Find where the given text appears and provide that cell's center as (x, y) coordinate. 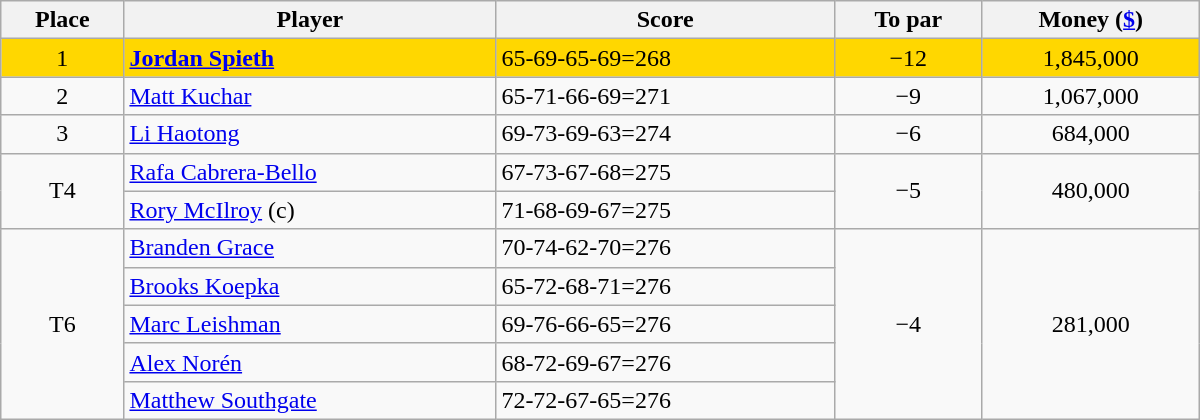
Jordan Spieth (310, 58)
Brooks Koepka (310, 286)
3 (62, 134)
1,067,000 (1090, 96)
Place (62, 20)
1 (62, 58)
Marc Leishman (310, 324)
Score (666, 20)
Money ($) (1090, 20)
1,845,000 (1090, 58)
65-69-65-69=268 (666, 58)
67-73-67-68=275 (666, 172)
69-76-66-65=276 (666, 324)
−4 (908, 324)
70-74-62-70=276 (666, 248)
281,000 (1090, 324)
−9 (908, 96)
T4 (62, 191)
684,000 (1090, 134)
72-72-67-65=276 (666, 400)
Rafa Cabrera-Bello (310, 172)
−5 (908, 191)
Player (310, 20)
65-72-68-71=276 (666, 286)
2 (62, 96)
65-71-66-69=271 (666, 96)
Matthew Southgate (310, 400)
Matt Kuchar (310, 96)
To par (908, 20)
71-68-69-67=275 (666, 210)
−6 (908, 134)
69-73-69-63=274 (666, 134)
Rory McIlroy (c) (310, 210)
−12 (908, 58)
T6 (62, 324)
Branden Grace (310, 248)
68-72-69-67=276 (666, 362)
Li Haotong (310, 134)
480,000 (1090, 191)
Alex Norén (310, 362)
